From the cell containing the given text, extract its center point as [x, y] coordinate. 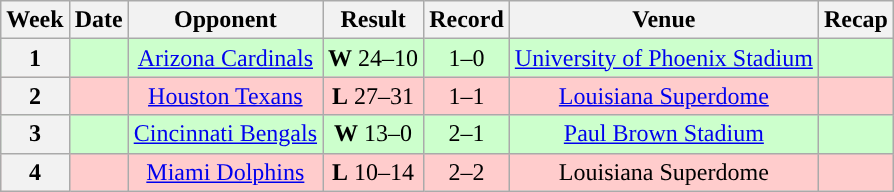
Cincinnati Bengals [225, 134]
L 27–31 [374, 96]
Week [35, 20]
Venue [664, 20]
4 [35, 172]
University of Phoenix Stadium [664, 58]
W 24–10 [374, 58]
Date [98, 20]
Arizona Cardinals [225, 58]
3 [35, 134]
Miami Dolphins [225, 172]
W 13–0 [374, 134]
Recap [856, 20]
Result [374, 20]
Record [467, 20]
2 [35, 96]
1–0 [467, 58]
2–1 [467, 134]
Paul Brown Stadium [664, 134]
Opponent [225, 20]
1 [35, 58]
Houston Texans [225, 96]
2–2 [467, 172]
1–1 [467, 96]
L 10–14 [374, 172]
